For the text-containing cell, return its midpoint in (x, y) coordinate format. 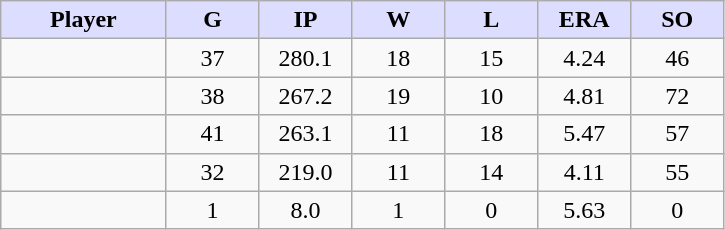
55 (678, 172)
72 (678, 96)
4.24 (584, 58)
57 (678, 134)
W (398, 20)
5.47 (584, 134)
IP (306, 20)
32 (212, 172)
267.2 (306, 96)
41 (212, 134)
10 (492, 96)
46 (678, 58)
4.11 (584, 172)
19 (398, 96)
8.0 (306, 210)
280.1 (306, 58)
L (492, 20)
219.0 (306, 172)
Player (84, 20)
14 (492, 172)
ERA (584, 20)
5.63 (584, 210)
4.81 (584, 96)
38 (212, 96)
37 (212, 58)
263.1 (306, 134)
15 (492, 58)
SO (678, 20)
G (212, 20)
